Output the [X, Y] coordinate of the center of the cell containing the given text.  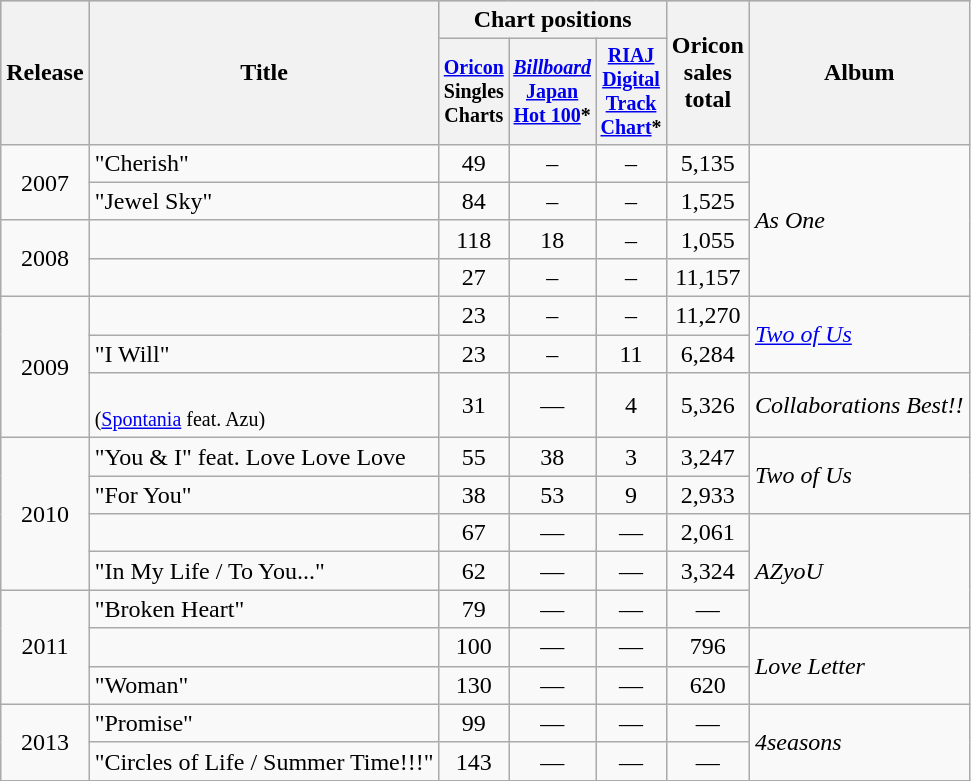
"Woman" [264, 685]
2,933 [708, 495]
3 [632, 457]
53 [552, 495]
2010 [45, 514]
620 [708, 685]
3,324 [708, 571]
2008 [45, 258]
2011 [45, 647]
11,157 [708, 277]
Title [264, 73]
9 [632, 495]
11 [632, 354]
62 [474, 571]
130 [474, 685]
"Promise" [264, 723]
67 [474, 533]
1,525 [708, 201]
1,055 [708, 239]
Collaborations Best!! [859, 406]
Chart positions [552, 20]
118 [474, 239]
RIAJ Digital Track Chart* [632, 92]
18 [552, 239]
"In My Life / To You..." [264, 571]
"Jewel Sky" [264, 201]
Oricon Singles Charts [474, 92]
49 [474, 163]
99 [474, 723]
"For You" [264, 495]
4 [632, 406]
79 [474, 609]
3,247 [708, 457]
100 [474, 647]
55 [474, 457]
"I Will" [264, 354]
31 [474, 406]
Album [859, 73]
2007 [45, 182]
6,284 [708, 354]
"Circles of Life / Summer Time!!!" [264, 761]
"Broken Heart" [264, 609]
5,135 [708, 163]
As One [859, 220]
(Spontania feat. Azu) [264, 406]
2013 [45, 742]
143 [474, 761]
Billboard Japan Hot 100* [552, 92]
27 [474, 277]
Release [45, 73]
5,326 [708, 406]
4seasons [859, 742]
2,061 [708, 533]
2009 [45, 368]
84 [474, 201]
Love Letter [859, 666]
"Cherish" [264, 163]
AZyoU [859, 571]
Oriconsalestotal [708, 73]
11,270 [708, 316]
796 [708, 647]
"You & I" feat. Love Love Love [264, 457]
